Output the [x, y] coordinate of the center of the cell containing the given text.  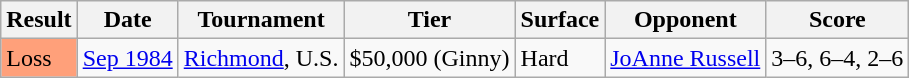
Richmond, U.S. [261, 58]
Hard [560, 58]
3–6, 6–4, 2–6 [838, 58]
Result [39, 20]
Surface [560, 20]
Tier [430, 20]
JoAnne Russell [686, 58]
Loss [39, 58]
Score [838, 20]
$50,000 (Ginny) [430, 58]
Opponent [686, 20]
Sep 1984 [128, 58]
Date [128, 20]
Tournament [261, 20]
